Return [X, Y] of the center of cell containing provided text 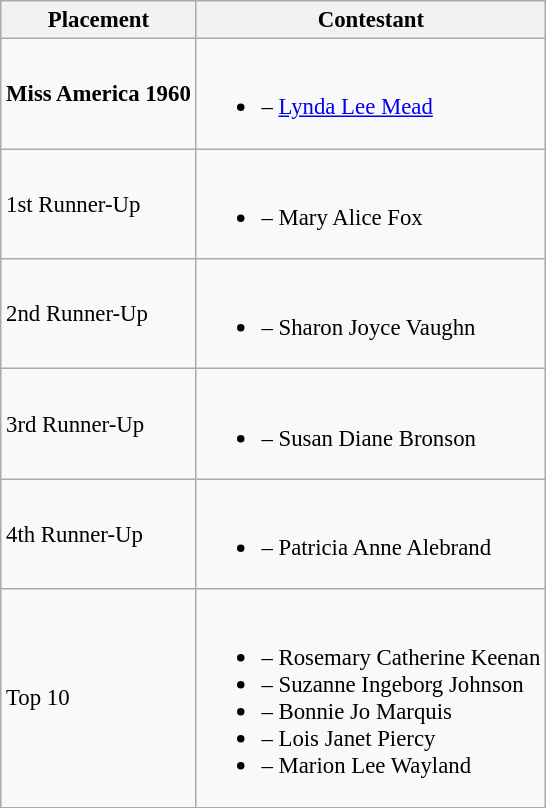
– Susan Diane Bronson [371, 424]
Top 10 [98, 698]
Placement [98, 20]
– Lynda Lee Mead [371, 94]
– Sharon Joyce Vaughn [371, 314]
– Mary Alice Fox [371, 204]
1st Runner-Up [98, 204]
Miss America 1960 [98, 94]
3rd Runner-Up [98, 424]
– Patricia Anne Alebrand [371, 534]
– Rosemary Catherine Keenan – Suzanne Ingeborg Johnson – Bonnie Jo Marquis – Lois Janet Piercy – Marion Lee Wayland [371, 698]
4th Runner-Up [98, 534]
2nd Runner-Up [98, 314]
Contestant [371, 20]
